Return (x, y) of the center of cell containing provided text 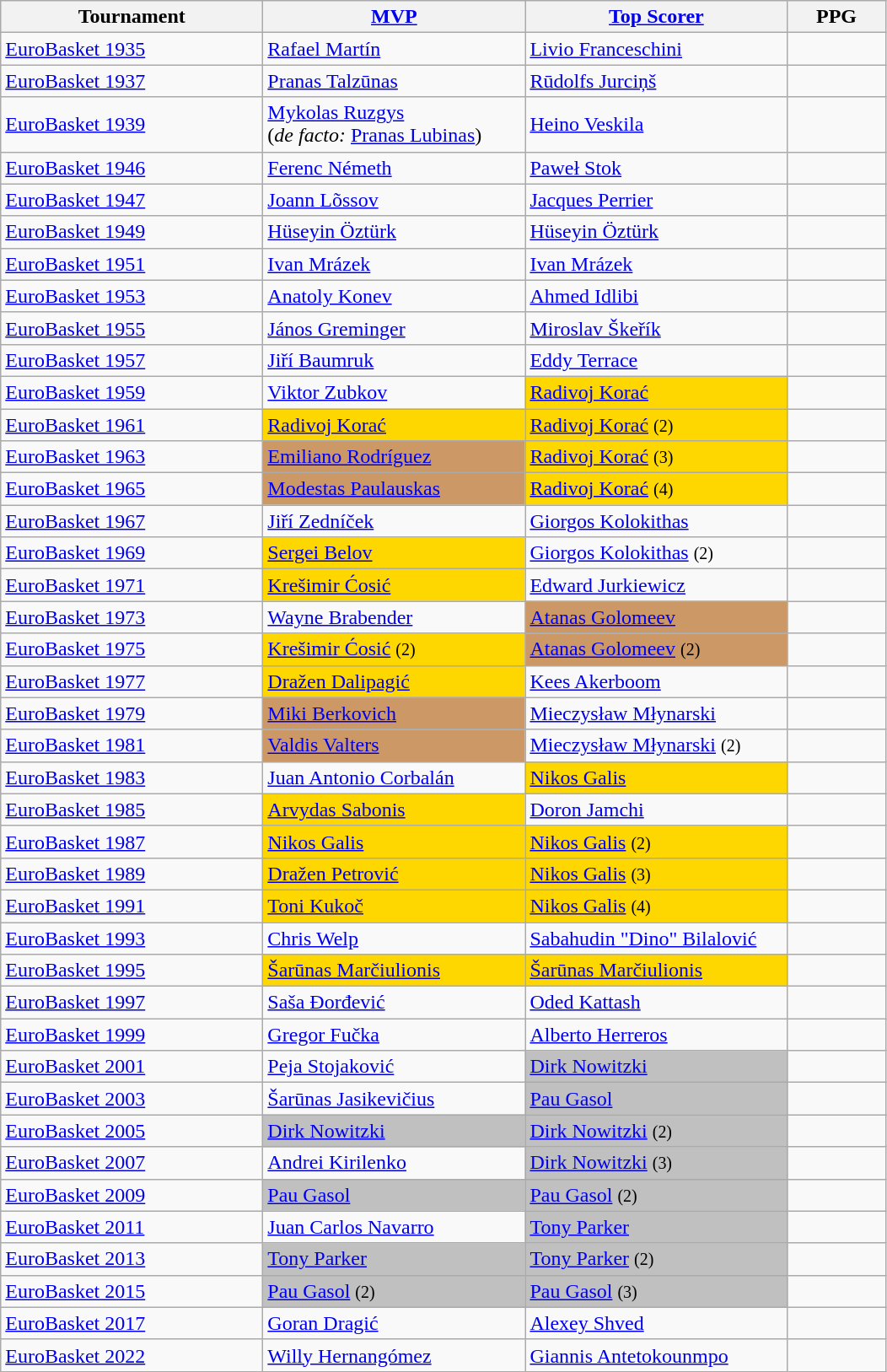
EuroBasket 1987 (132, 842)
Anatoly Konev (395, 296)
Alexey Shved (656, 1323)
Radivoj Korać (2) (656, 424)
Miki Berkovich (395, 713)
EuroBasket 1973 (132, 617)
Arvydas Sabonis (395, 810)
Giannis Antetokounmpo (656, 1355)
Mieczysław Młynarski (2) (656, 745)
EuroBasket 1983 (132, 777)
Edward Jurkiewicz (656, 585)
Goran Dragić (395, 1323)
Nikos Galis (3) (656, 874)
Atanas Golomeev (2) (656, 649)
Atanas Golomeev (656, 617)
Mykolas Ruzgys(de facto: Pranas Lubinas) (395, 125)
Juan Antonio Corbalán (395, 777)
Saša Đorđević (395, 1003)
EuroBasket 2017 (132, 1323)
Krešimir Ćosić (395, 585)
Mieczysław Młynarski (656, 713)
EuroBasket 2003 (132, 1099)
EuroBasket 2007 (132, 1163)
EuroBasket 1993 (132, 939)
Alberto Herreros (656, 1035)
Wayne Brabender (395, 617)
EuroBasket 1963 (132, 457)
EuroBasket 1971 (132, 585)
EuroBasket 1947 (132, 200)
EuroBasket 1975 (132, 649)
Kees Akerboom (656, 681)
Top Scorer (656, 17)
Modestas Paulauskas (395, 489)
Viktor Zubkov (395, 392)
Chris Welp (395, 939)
Ferenc Németh (395, 168)
EuroBasket 1991 (132, 906)
János Greminger (395, 328)
EuroBasket 1951 (132, 264)
EuroBasket 1937 (132, 81)
EuroBasket 1979 (132, 713)
EuroBasket 1957 (132, 360)
EuroBasket 2013 (132, 1259)
Tony Parker (2) (656, 1259)
EuroBasket 1961 (132, 424)
Sabahudin "Dino" Bilalović (656, 939)
Emiliano Rodríguez (395, 457)
EuroBasket 1955 (132, 328)
EuroBasket 1935 (132, 49)
Gregor Fučka (395, 1035)
Andrei Kirilenko (395, 1163)
EuroBasket 1939 (132, 125)
EuroBasket 1999 (132, 1035)
Dirk Nowitzki (2) (656, 1131)
Rafael Martín (395, 49)
Giorgos Kolokithas (656, 521)
Doron Jamchi (656, 810)
Radivoj Korać (3) (656, 457)
EuroBasket 1989 (132, 874)
EuroBasket 1949 (132, 232)
Oded Kattash (656, 1003)
Šarūnas Jasikevičius (395, 1099)
EuroBasket 2001 (132, 1067)
EuroBasket 1981 (132, 745)
Dirk Nowitzki (3) (656, 1163)
Rūdolfs Jurciņš (656, 81)
MVP (395, 17)
Miroslav Škeřík (656, 328)
Radivoj Korać (4) (656, 489)
Eddy Terrace (656, 360)
Dražen Petrović (395, 874)
Livio Franceschini (656, 49)
EuroBasket 1969 (132, 553)
Willy Hernangómez (395, 1355)
EuroBasket 1997 (132, 1003)
EuroBasket 2022 (132, 1355)
Giorgos Kolokithas (2) (656, 553)
EuroBasket 2009 (132, 1195)
Pranas Talzūnas (395, 81)
Peja Stojaković (395, 1067)
EuroBasket 1977 (132, 681)
Nikos Galis (2) (656, 842)
Jacques Perrier (656, 200)
Jiří Zedníček (395, 521)
Ahmed Idlibi (656, 296)
Juan Carlos Navarro (395, 1227)
Paweł Stok (656, 168)
Krešimir Ćosić (2) (395, 649)
EuroBasket 1946 (132, 168)
EuroBasket 2005 (132, 1131)
EuroBasket 1953 (132, 296)
Sergei Belov (395, 553)
Valdis Valters (395, 745)
Jiří Baumruk (395, 360)
Nikos Galis (4) (656, 906)
EuroBasket 1965 (132, 489)
EuroBasket 1995 (132, 971)
Joann Lõssov (395, 200)
EuroBasket 1985 (132, 810)
EuroBasket 1959 (132, 392)
Tournament (132, 17)
EuroBasket 2011 (132, 1227)
EuroBasket 2015 (132, 1291)
Toni Kukoč (395, 906)
EuroBasket 1967 (132, 521)
Dražen Dalipagić (395, 681)
Pau Gasol (3) (656, 1291)
Heino Veskila (656, 125)
PPG (836, 17)
